For the text-containing cell, return its midpoint in (X, Y) coordinate format. 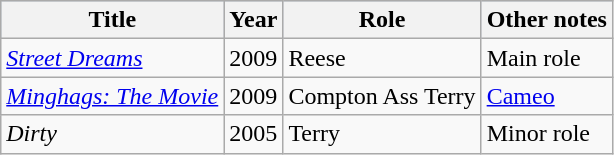
Dirty (112, 134)
Role (382, 20)
Main role (546, 58)
Other notes (546, 20)
Street Dreams (112, 58)
Minghags: The Movie (112, 96)
Cameo (546, 96)
Terry (382, 134)
Minor role (546, 134)
Title (112, 20)
2005 (254, 134)
Year (254, 20)
Reese (382, 58)
Compton Ass Terry (382, 96)
